For the text-containing cell, return its midpoint in (x, y) coordinate format. 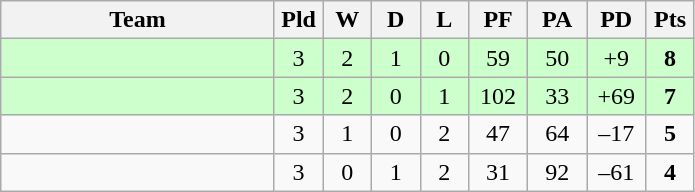
Team (138, 20)
4 (670, 172)
7 (670, 96)
5 (670, 134)
–61 (616, 172)
PD (616, 20)
92 (558, 172)
+9 (616, 58)
Pts (670, 20)
PA (558, 20)
102 (498, 96)
64 (558, 134)
W (348, 20)
L (444, 20)
31 (498, 172)
8 (670, 58)
33 (558, 96)
D (396, 20)
+69 (616, 96)
47 (498, 134)
PF (498, 20)
–17 (616, 134)
Pld (298, 20)
59 (498, 58)
50 (558, 58)
